Extract the (x, y) coordinate from the center of the cell holding the provided text.  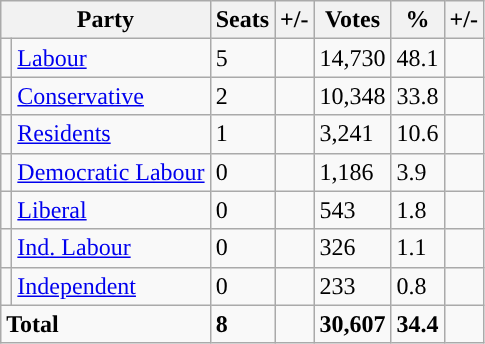
33.8 (418, 96)
Liberal (111, 210)
1.1 (418, 248)
3.9 (418, 172)
2 (242, 96)
1 (242, 134)
543 (352, 210)
326 (352, 248)
Conservative (111, 96)
% (418, 20)
5 (242, 58)
Total (106, 324)
10,348 (352, 96)
Seats (242, 20)
Residents (111, 134)
233 (352, 286)
Democratic Labour (111, 172)
Votes (352, 20)
34.4 (418, 324)
Party (106, 20)
30,607 (352, 324)
Ind. Labour (111, 248)
10.6 (418, 134)
0.8 (418, 286)
1.8 (418, 210)
14,730 (352, 58)
48.1 (418, 58)
Independent (111, 286)
Labour (111, 58)
8 (242, 324)
3,241 (352, 134)
1,186 (352, 172)
